Determine the (x, y) coordinate at the center of the cell enclosing the given text.  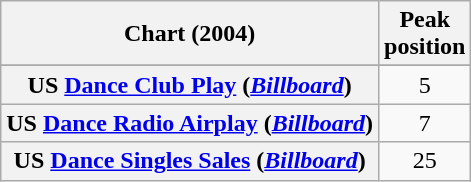
US Dance Singles Sales (Billboard) (190, 161)
Peakposition (425, 34)
US Dance Radio Airplay (Billboard) (190, 123)
5 (425, 85)
7 (425, 123)
US Dance Club Play (Billboard) (190, 85)
25 (425, 161)
Chart (2004) (190, 34)
